Locate the cell with the specified text and output its (X, Y) center coordinate. 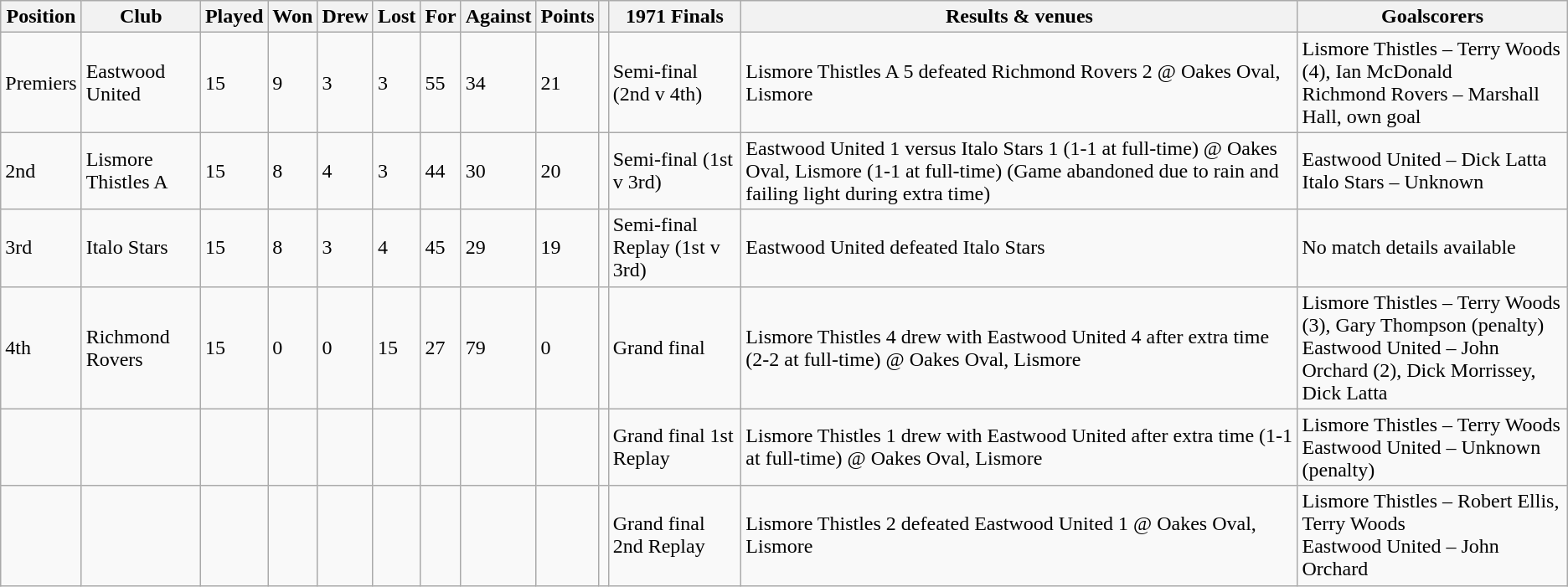
2nd (41, 171)
20 (568, 171)
Club (141, 17)
79 (498, 348)
Grand final 2nd Replay (675, 536)
Lismore Thistles – Terry Woods (4), Ian McDonaldRichmond Rovers – Marshall Hall, own goal (1432, 82)
55 (441, 82)
34 (498, 82)
Drew (345, 17)
Lismore Thistles – Terry Woods (3), Gary Thompson (penalty)Eastwood United – John Orchard (2), Dick Morrissey, Dick Latta (1432, 348)
21 (568, 82)
Premiers (41, 82)
Richmond Rovers (141, 348)
Played (234, 17)
Lismore Thistles – Robert Ellis, Terry WoodsEastwood United – John Orchard (1432, 536)
Against (498, 17)
Lismore Thistles A (141, 171)
Semi-final (1st v 3rd) (675, 171)
30 (498, 171)
Goalscorers (1432, 17)
Results & venues (1019, 17)
Eastwood United defeated Italo Stars (1019, 248)
Points (568, 17)
Won (293, 17)
Grand final 1st Replay (675, 447)
Lismore Thistles A 5 defeated Richmond Rovers 2 @ Oakes Oval, Lismore (1019, 82)
3rd (41, 248)
No match details available (1432, 248)
Position (41, 17)
44 (441, 171)
Lismore Thistles 4 drew with Eastwood United 4 after extra time (2-2 at full-time) @ Oakes Oval, Lismore (1019, 348)
Semi-final (2nd v 4th) (675, 82)
45 (441, 248)
Lismore Thistles – Terry WoodsEastwood United – Unknown (penalty) (1432, 447)
1971 Finals (675, 17)
19 (568, 248)
Italo Stars (141, 248)
Semi-final Replay (1st v 3rd) (675, 248)
Lismore Thistles 2 defeated Eastwood United 1 @ Oakes Oval, Lismore (1019, 536)
For (441, 17)
Grand final (675, 348)
Lost (396, 17)
Eastwood United (141, 82)
9 (293, 82)
27 (441, 348)
Lismore Thistles 1 drew with Eastwood United after extra time (1-1 at full-time) @ Oakes Oval, Lismore (1019, 447)
4th (41, 348)
Eastwood United – Dick LattaItalo Stars – Unknown (1432, 171)
29 (498, 248)
